Search for the cell housing the specified text and yield its [X, Y] center coordinate. 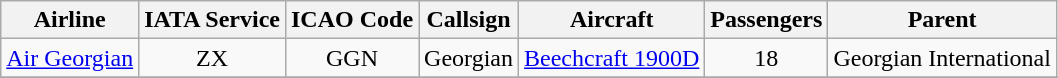
GGN [352, 58]
Georgian International [942, 58]
Air Georgian [70, 58]
ICAO Code [352, 20]
Parent [942, 20]
ZX [212, 58]
18 [766, 58]
Beechcraft 1900D [612, 58]
Airline [70, 20]
Georgian [469, 58]
IATA Service [212, 20]
Passengers [766, 20]
Callsign [469, 20]
Aircraft [612, 20]
